From the cell containing the given text, extract its center point as [x, y] coordinate. 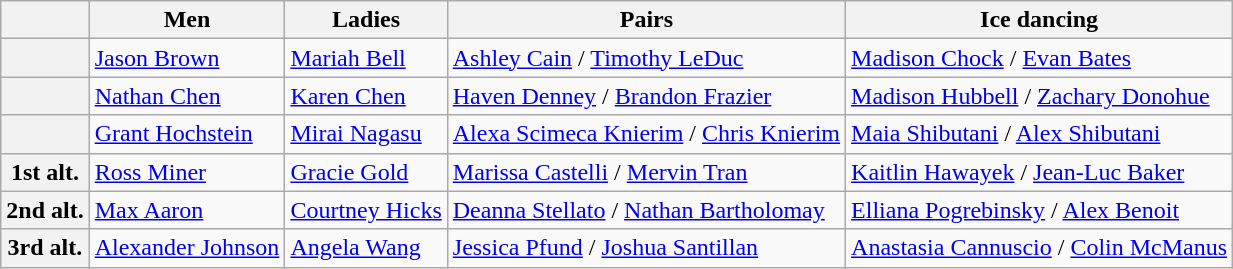
Karen Chen [366, 96]
Max Aaron [187, 210]
Alexa Scimeca Knierim / Chris Knierim [646, 134]
Mariah Bell [366, 58]
Gracie Gold [366, 172]
Alexander Johnson [187, 248]
Madison Hubbell / Zachary Donohue [1040, 96]
Grant Hochstein [187, 134]
Ross Miner [187, 172]
Nathan Chen [187, 96]
Jason Brown [187, 58]
Elliana Pogrebinsky / Alex Benoit [1040, 210]
Angela Wang [366, 248]
Ladies [366, 20]
Kaitlin Hawayek / Jean-Luc Baker [1040, 172]
Marissa Castelli / Mervin Tran [646, 172]
Pairs [646, 20]
Courtney Hicks [366, 210]
Anastasia Cannuscio / Colin McManus [1040, 248]
Mirai Nagasu [366, 134]
Ashley Cain / Timothy LeDuc [646, 58]
Ice dancing [1040, 20]
Haven Denney / Brandon Frazier [646, 96]
Madison Chock / Evan Bates [1040, 58]
Jessica Pfund / Joshua Santillan [646, 248]
3rd alt. [45, 248]
Maia Shibutani / Alex Shibutani [1040, 134]
Deanna Stellato / Nathan Bartholomay [646, 210]
Men [187, 20]
2nd alt. [45, 210]
1st alt. [45, 172]
